Locate the cell with the specified text and output its [X, Y] center coordinate. 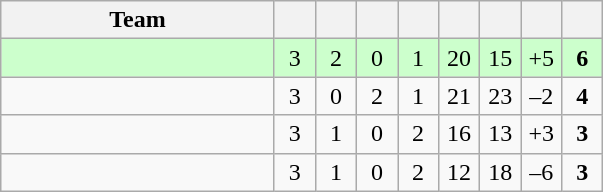
+5 [542, 58]
13 [500, 134]
18 [500, 172]
21 [460, 96]
16 [460, 134]
20 [460, 58]
23 [500, 96]
+3 [542, 134]
4 [582, 96]
15 [500, 58]
–6 [542, 172]
12 [460, 172]
Team [138, 20]
–2 [542, 96]
6 [582, 58]
